Return the [X, Y] coordinate for the center point of the cell that contains the specified text.  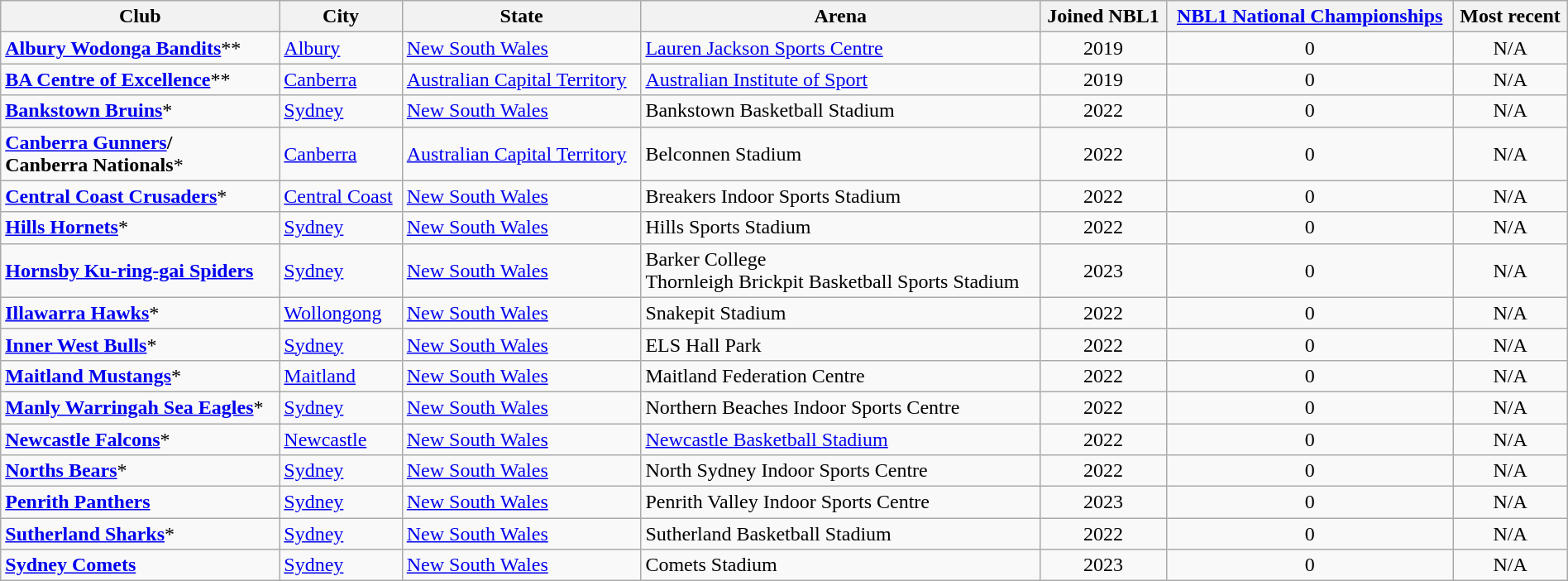
Bankstown Bruins* [141, 111]
Bankstown Basketball Stadium [840, 111]
Wollongong [341, 313]
Central Coast Crusaders* [141, 196]
Central Coast [341, 196]
Sutherland Basketball Stadium [840, 534]
Hills Sports Stadium [840, 228]
Most recent [1510, 17]
Illawarra Hawks* [141, 313]
Maitland [341, 376]
Arena [840, 17]
Newcastle [341, 439]
Norths Bears* [141, 471]
Inner West Bulls* [141, 344]
Penrith Panthers [141, 502]
Sutherland Sharks* [141, 534]
Belconnen Stadium [840, 154]
Australian Institute of Sport [840, 79]
Northern Beaches Indoor Sports Centre [840, 407]
Snakepit Stadium [840, 313]
Albury Wodonga Bandits** [141, 48]
Newcastle Basketball Stadium [840, 439]
Hills Hornets* [141, 228]
BA Centre of Excellence** [141, 79]
NBL1 National Championships [1310, 17]
Barker CollegeThornleigh Brickpit Basketball Sports Stadium [840, 270]
North Sydney Indoor Sports Centre [840, 471]
Albury [341, 48]
Maitland Mustangs* [141, 376]
Manly Warringah Sea Eagles* [141, 407]
Joined NBL1 [1103, 17]
State [521, 17]
Hornsby Ku-ring-gai Spiders [141, 270]
ELS Hall Park [840, 344]
Club [141, 17]
Penrith Valley Indoor Sports Centre [840, 502]
City [341, 17]
Sydney Comets [141, 565]
Breakers Indoor Sports Stadium [840, 196]
Maitland Federation Centre [840, 376]
Newcastle Falcons* [141, 439]
Lauren Jackson Sports Centre [840, 48]
Canberra Gunners/Canberra Nationals* [141, 154]
Comets Stadium [840, 565]
